Provide the (x, y) coordinate of the cell's center where the given text is located.  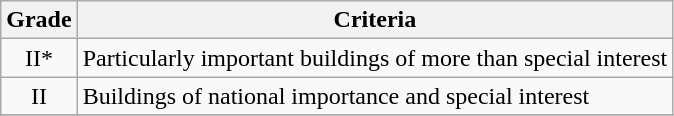
Particularly important buildings of more than special interest (375, 58)
Criteria (375, 20)
Grade (39, 20)
Buildings of national importance and special interest (375, 96)
II* (39, 58)
II (39, 96)
